Return the [X, Y] coordinate for the center point of the cell that contains the specified text.  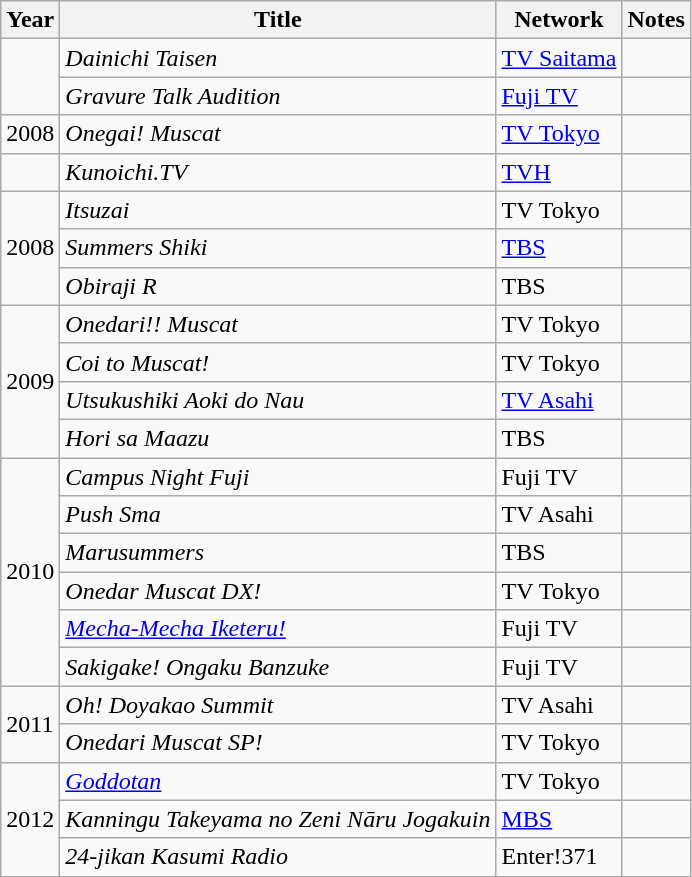
Enter!371 [559, 857]
2011 [30, 724]
Hori sa Maazu [278, 438]
Summers Shiki [278, 248]
Onegai! Muscat [278, 134]
Kanningu Takeyama no Zeni Nāru Jogakuin [278, 819]
Mecha-Mecha Iketeru! [278, 629]
Coi to Muscat! [278, 362]
Gravure Talk Audition [278, 96]
2010 [30, 572]
Year [30, 20]
Obiraji R [278, 286]
Dainichi Taisen [278, 58]
24-jikan Kasumi Radio [278, 857]
Sakigake! Ongaku Banzuke [278, 667]
Oh! Doyakao Summit [278, 705]
Title [278, 20]
Notes [656, 20]
2012 [30, 819]
Utsukushiki Aoki do Nau [278, 400]
Campus Night Fuji [278, 477]
2009 [30, 381]
MBS [559, 819]
Goddotan [278, 781]
Kunoichi.TV [278, 172]
Push Sma [278, 515]
TVH [559, 172]
Onedar Muscat DX! [278, 591]
Marusummers [278, 553]
Itsuzai [278, 210]
TV Saitama [559, 58]
Onedari!! Muscat [278, 324]
Onedari Muscat SP! [278, 743]
Network [559, 20]
